Locate the cell with the specified text and output its (X, Y) center coordinate. 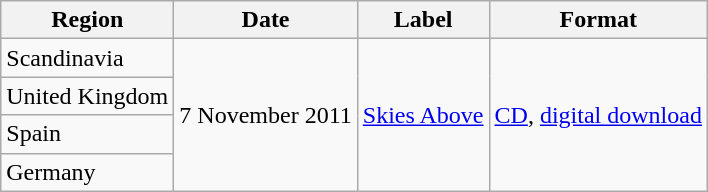
Germany (88, 172)
Date (266, 20)
Format (598, 20)
Scandinavia (88, 58)
Region (88, 20)
7 November 2011 (266, 115)
Spain (88, 134)
CD, digital download (598, 115)
United Kingdom (88, 96)
Label (423, 20)
Skies Above (423, 115)
